Find where the given text appears and provide that cell's center as [x, y] coordinate. 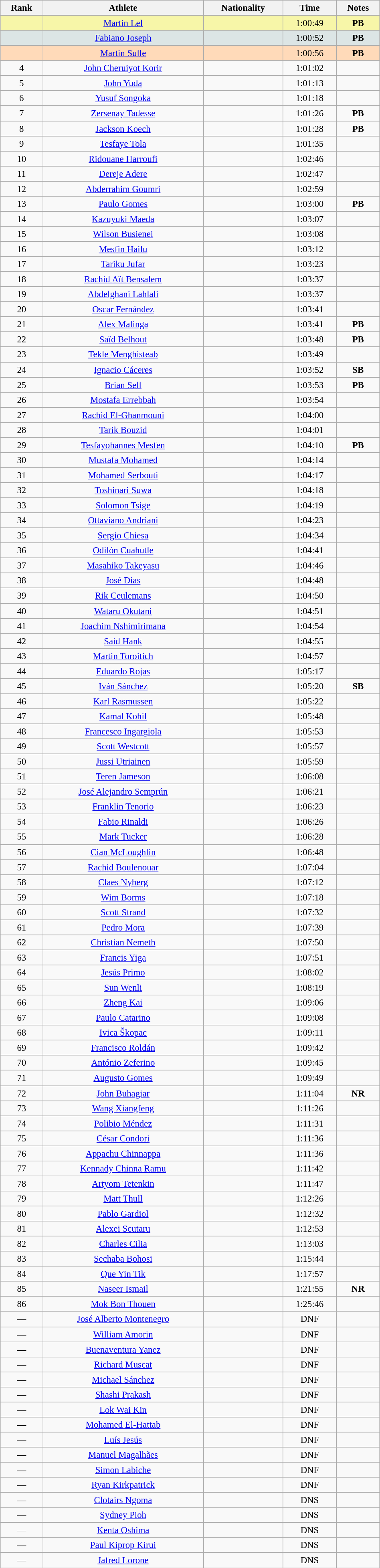
Matt Thull [123, 1199]
1:11:26 [309, 1108]
1:04:01 [309, 430]
19 [22, 294]
Said Hank [123, 641]
1:07:39 [309, 927]
41 [22, 626]
1:01:35 [309, 144]
Zersenay Tadesse [123, 113]
Teren Jameson [123, 777]
1:04:57 [309, 656]
1:13:03 [309, 1244]
26 [22, 400]
9 [22, 144]
34 [22, 520]
11 [22, 174]
1:11:47 [309, 1184]
17 [22, 264]
Scott Westcott [123, 747]
Odilón Cuahutle [123, 550]
Kennady Chinna Ramu [123, 1169]
Yusuf Songoka [123, 98]
69 [22, 1048]
Christian Nemeth [123, 943]
1:04:10 [309, 445]
Paulo Catarino [123, 1018]
1:03:54 [309, 400]
Mohamed Serbouti [123, 475]
1:03:07 [309, 219]
Luís Jesús [123, 1440]
1:04:19 [309, 506]
23 [22, 355]
Fabiano Joseph [123, 38]
1:01:02 [309, 68]
1:00:49 [309, 23]
1:04:00 [309, 415]
64 [22, 973]
14 [22, 219]
Karl Rasmussen [123, 701]
Sergio Chiesa [123, 536]
Francisco Roldán [123, 1048]
José Alberto Montenegro [123, 1319]
1:12:53 [309, 1229]
1:09:49 [309, 1078]
46 [22, 701]
1:03:53 [309, 385]
38 [22, 581]
1:01:13 [309, 83]
1:17:57 [309, 1274]
1:07:04 [309, 867]
Michael Sánchez [123, 1380]
1:03:08 [309, 234]
8 [22, 129]
Tesfaye Tola [123, 144]
54 [22, 822]
Augusto Gomes [123, 1078]
1:03:49 [309, 355]
Mesfin Hailu [123, 249]
1:04:23 [309, 520]
1:05:48 [309, 716]
John Cheruiyot Korir [123, 68]
59 [22, 897]
28 [22, 430]
Lok Wai Kin [123, 1410]
1:04:46 [309, 566]
Pablo Gardiol [123, 1214]
Abdelghani Lahlali [123, 294]
Ivica Škopac [123, 1033]
22 [22, 340]
1:21:55 [309, 1289]
Paulo Gomes [123, 204]
73 [22, 1108]
Wang Xiangfeng [123, 1108]
32 [22, 490]
39 [22, 596]
44 [22, 671]
15 [22, 234]
Notes [358, 8]
Zheng Kai [123, 1003]
1:03:52 [309, 370]
51 [22, 777]
Tesfayohannes Mesfen [123, 445]
10 [22, 159]
1:01:26 [309, 113]
Francesco Ingargiola [123, 731]
71 [22, 1078]
Mark Tucker [123, 837]
Ryan Kirkpatrick [123, 1485]
Ridouane Harroufi [123, 159]
4 [22, 68]
85 [22, 1289]
Nationality [243, 8]
Charles Cilia [123, 1244]
1:15:44 [309, 1259]
Rachid Aït Bensalem [123, 279]
61 [22, 927]
1:04:18 [309, 490]
Sydney Pioh [123, 1515]
60 [22, 912]
Athlete [123, 8]
Tekle Menghisteab [123, 355]
José Alejandro Semprún [123, 792]
Kenta Oshima [123, 1530]
1:05:20 [309, 686]
1:05:22 [309, 701]
Time [309, 8]
John Yuda [123, 83]
1:03:23 [309, 264]
1:09:11 [309, 1033]
1:09:08 [309, 1018]
Tariku Jufar [123, 264]
Ignacio Cáceres [123, 370]
1:04:55 [309, 641]
1:04:50 [309, 596]
1:06:48 [309, 852]
7 [22, 113]
18 [22, 279]
62 [22, 943]
1:25:46 [309, 1304]
76 [22, 1153]
1:07:12 [309, 882]
Franklin Tenorio [123, 807]
27 [22, 415]
1:05:59 [309, 762]
82 [22, 1244]
1:04:51 [309, 611]
1:04:54 [309, 626]
Polibio Méndez [123, 1123]
Wataru Okutani [123, 611]
1:11:42 [309, 1169]
1:07:32 [309, 912]
37 [22, 566]
74 [22, 1123]
1:03:48 [309, 340]
António Zeferino [123, 1063]
Jafred Lorone [123, 1560]
1:12:32 [309, 1214]
31 [22, 475]
1:03:12 [309, 249]
1:09:06 [309, 1003]
53 [22, 807]
1:07:50 [309, 943]
1:06:26 [309, 822]
1:08:02 [309, 973]
30 [22, 460]
Rachid El-Ghanmouni [123, 415]
70 [22, 1063]
Eduardo Rojas [123, 671]
Alexei Scutaru [123, 1229]
Abderrahim Goumri [123, 189]
83 [22, 1259]
35 [22, 536]
Mustafa Mohamed [123, 460]
Rik Ceulemans [123, 596]
Toshinari Suwa [123, 490]
1:04:48 [309, 581]
45 [22, 686]
80 [22, 1214]
56 [22, 852]
1:00:52 [309, 38]
Kazuyuki Maeda [123, 219]
1:00:56 [309, 53]
Rank [22, 8]
Rachid Boulenouar [123, 867]
Joachim Nshimirimana [123, 626]
1:04:41 [309, 550]
Dereje Adere [123, 174]
68 [22, 1033]
66 [22, 1003]
José Dias [123, 581]
36 [22, 550]
1:03:00 [309, 204]
86 [22, 1304]
Claes Nyberg [123, 882]
Mostafa Errebbah [123, 400]
1:09:42 [309, 1048]
Paul Kiprop Kirui [123, 1546]
Martin Toroitich [123, 656]
1:11:04 [309, 1093]
Martin Sulle [123, 53]
Buenaventura Yanez [123, 1349]
1:08:19 [309, 988]
5 [22, 83]
50 [22, 762]
Scott Strand [123, 912]
13 [22, 204]
Masahiko Takeyasu [123, 566]
33 [22, 506]
1:05:17 [309, 671]
25 [22, 385]
Saïd Belhout [123, 340]
Cian McLoughlin [123, 852]
21 [22, 324]
Alex Malinga [123, 324]
49 [22, 747]
Sun Wenli [123, 988]
20 [22, 310]
Oscar Fernández [123, 310]
1:01:18 [309, 98]
1:11:31 [309, 1123]
Jackson Koech [123, 129]
César Condori [123, 1138]
Ottaviano Andriani [123, 520]
42 [22, 641]
Wilson Busienei [123, 234]
57 [22, 867]
29 [22, 445]
1:04:14 [309, 460]
Appachu Chinnappa [123, 1153]
77 [22, 1169]
1:02:46 [309, 159]
48 [22, 731]
Richard Muscat [123, 1364]
Naseer Ismail [123, 1289]
6 [22, 98]
Mok Bon Thouen [123, 1304]
1:05:57 [309, 747]
1:05:53 [309, 731]
12 [22, 189]
1:02:47 [309, 174]
William Amorin [123, 1334]
Solomon Tsige [123, 506]
1:02:59 [309, 189]
1:07:18 [309, 897]
Shashi Prakash [123, 1395]
1:06:23 [309, 807]
Martin Lel [123, 23]
84 [22, 1274]
Artyom Tetenkin [123, 1184]
Francis Yiga [123, 957]
Simon Labiche [123, 1470]
1:07:51 [309, 957]
72 [22, 1093]
1:04:17 [309, 475]
63 [22, 957]
1:04:34 [309, 536]
1:01:28 [309, 129]
55 [22, 837]
67 [22, 1018]
40 [22, 611]
Jesús Primo [123, 973]
Iván Sánchez [123, 686]
78 [22, 1184]
Sechaba Bohosi [123, 1259]
81 [22, 1229]
Manuel Magalhães [123, 1455]
47 [22, 716]
43 [22, 656]
Clotairs Ngoma [123, 1500]
Brian Sell [123, 385]
Wim Borms [123, 897]
Que Yin Tik [123, 1274]
Tarik Bouzid [123, 430]
1:09:45 [309, 1063]
Kamal Kohil [123, 716]
1:12:26 [309, 1199]
65 [22, 988]
52 [22, 792]
Mohamed El-Hattab [123, 1425]
79 [22, 1199]
Fabio Rinaldi [123, 822]
1:06:21 [309, 792]
75 [22, 1138]
58 [22, 882]
Jussi Utriainen [123, 762]
Pedro Mora [123, 927]
John Buhagiar [123, 1093]
24 [22, 370]
16 [22, 249]
1:06:28 [309, 837]
1:06:08 [309, 777]
